Provide the (X, Y) coordinate of the cell's center where the given text is located.  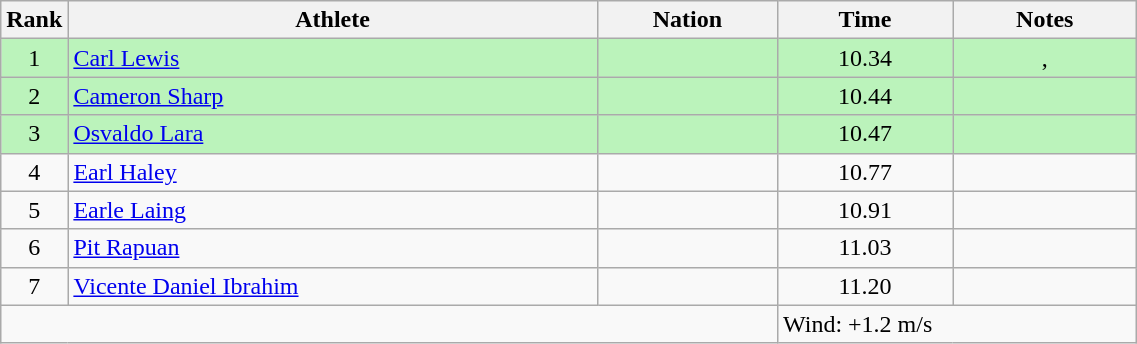
Notes (1045, 20)
Pit Rapuan (332, 248)
Rank (34, 20)
7 (34, 286)
10.91 (864, 210)
Osvaldo Lara (332, 134)
Nation (687, 20)
Cameron Sharp (332, 96)
5 (34, 210)
Carl Lewis (332, 58)
Athlete (332, 20)
Vicente Daniel Ibrahim (332, 286)
1 (34, 58)
11.03 (864, 248)
11.20 (864, 286)
Wind: +1.2 m/s (956, 324)
3 (34, 134)
10.34 (864, 58)
10.47 (864, 134)
2 (34, 96)
10.44 (864, 96)
10.77 (864, 172)
Earle Laing (332, 210)
Earl Haley (332, 172)
6 (34, 248)
Time (864, 20)
, (1045, 58)
4 (34, 172)
